Return the [x, y] coordinate for the center point of the cell that contains the specified text.  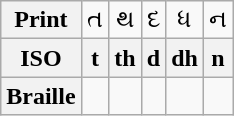
t [95, 58]
ISO [41, 58]
ન [218, 20]
d [154, 58]
ત [95, 20]
n [218, 58]
Braille [41, 96]
થ [125, 20]
દ [154, 20]
ધ [185, 20]
th [125, 58]
dh [185, 58]
Print [41, 20]
